Pinpoint the cell where the given text exists, returning its [X, Y] midpoint coordinate. 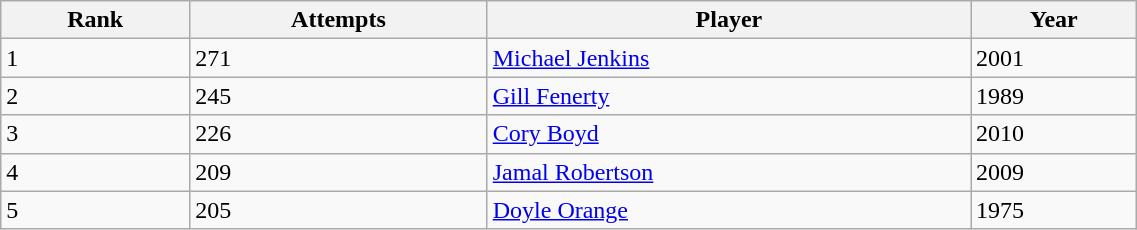
5 [96, 210]
1 [96, 58]
4 [96, 172]
Year [1054, 20]
Cory Boyd [728, 134]
1975 [1054, 210]
Jamal Robertson [728, 172]
Attempts [339, 20]
226 [339, 134]
2009 [1054, 172]
3 [96, 134]
2 [96, 96]
Player [728, 20]
Gill Fenerty [728, 96]
1989 [1054, 96]
209 [339, 172]
2001 [1054, 58]
2010 [1054, 134]
Doyle Orange [728, 210]
205 [339, 210]
271 [339, 58]
Rank [96, 20]
245 [339, 96]
Michael Jenkins [728, 58]
